Detect which cell encompasses the target text, then output its [x, y] center coordinate. 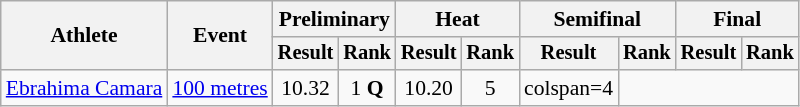
Athlete [84, 36]
5 [490, 88]
Ebrahima Camara [84, 88]
Final [738, 19]
Preliminary [334, 19]
Semifinal [598, 19]
Event [220, 36]
10.32 [306, 88]
Heat [458, 19]
100 metres [220, 88]
1 Q [367, 88]
colspan=4 [568, 88]
10.20 [429, 88]
